Return the [x, y] coordinate for the center point of the cell that contains the specified text.  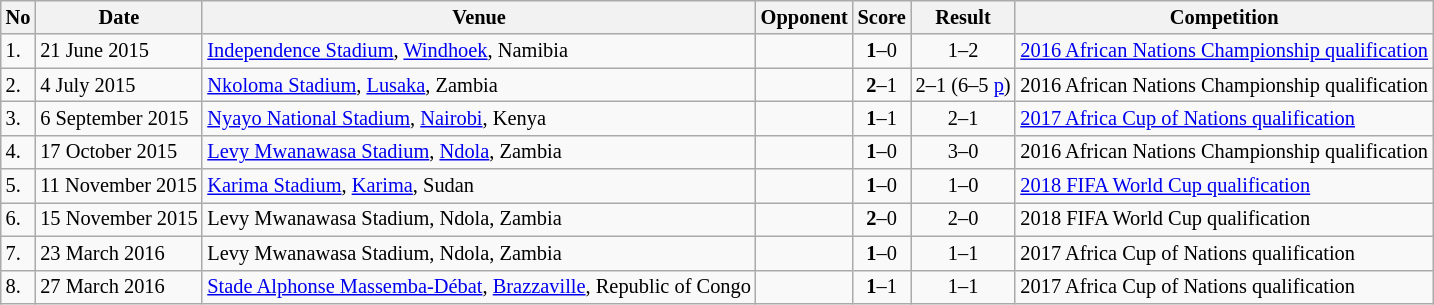
Nyayo National Stadium, Nairobi, Kenya [478, 118]
3–0 [964, 152]
Stade Alphonse Massemba-Débat, Brazzaville, Republic of Congo [478, 287]
Date [118, 17]
4. [18, 152]
21 June 2015 [118, 51]
23 March 2016 [118, 253]
4 July 2015 [118, 85]
11 November 2015 [118, 186]
17 October 2015 [118, 152]
Venue [478, 17]
3. [18, 118]
6. [18, 219]
15 November 2015 [118, 219]
2. [18, 85]
Result [964, 17]
27 March 2016 [118, 287]
2–1 (6–5 p) [964, 85]
Independence Stadium, Windhoek, Namibia [478, 51]
6 September 2015 [118, 118]
No [18, 17]
1. [18, 51]
5. [18, 186]
Opponent [804, 17]
8. [18, 287]
7. [18, 253]
Karima Stadium, Karima, Sudan [478, 186]
Nkoloma Stadium, Lusaka, Zambia [478, 85]
1–2 [964, 51]
Score [882, 17]
Competition [1224, 17]
